Find where the given text appears and provide that cell's center as (x, y) coordinate. 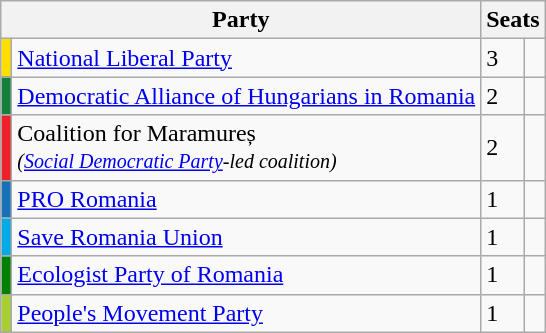
Seats (513, 20)
People's Movement Party (246, 313)
Party (241, 20)
Coalition for Maramureș(Social Democratic Party-led coalition) (246, 148)
3 (503, 58)
National Liberal Party (246, 58)
Democratic Alliance of Hungarians in Romania (246, 96)
Ecologist Party of Romania (246, 275)
Save Romania Union (246, 237)
PRO Romania (246, 199)
